Locate the cell with the specified text and output its (x, y) center coordinate. 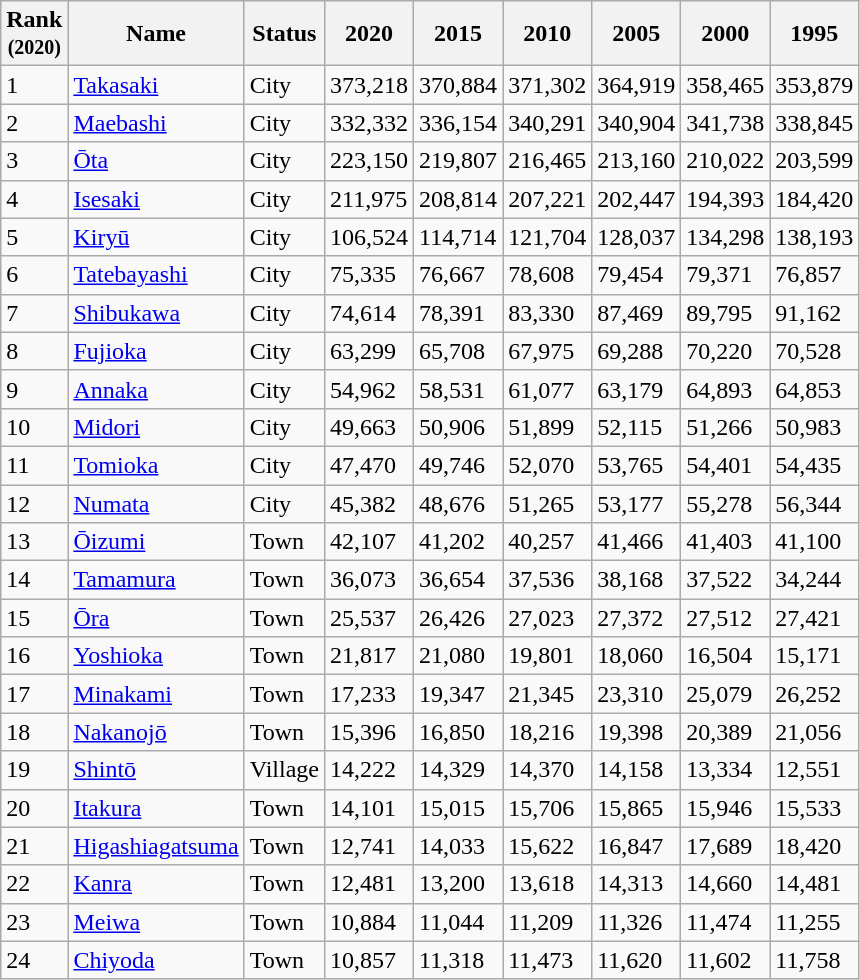
16,850 (458, 732)
51,266 (726, 427)
Kiryū (156, 237)
76,667 (458, 275)
41,403 (726, 542)
14,660 (726, 884)
36,073 (368, 580)
370,884 (458, 85)
11,474 (726, 922)
340,904 (636, 123)
20,389 (726, 732)
16,504 (726, 656)
55,278 (726, 503)
11,044 (458, 922)
15,706 (548, 808)
Nakanojō (156, 732)
10 (34, 427)
16,847 (636, 846)
202,447 (636, 199)
Meiwa (156, 922)
37,536 (548, 580)
49,663 (368, 427)
11,318 (458, 960)
51,265 (548, 503)
219,807 (458, 161)
23 (34, 922)
18,420 (814, 846)
121,704 (548, 237)
65,708 (458, 351)
9 (34, 389)
49,746 (458, 465)
213,160 (636, 161)
78,608 (548, 275)
11,209 (548, 922)
13,200 (458, 884)
Status (284, 34)
21,056 (814, 732)
12,741 (368, 846)
Tomioka (156, 465)
19,398 (636, 732)
11,473 (548, 960)
15,171 (814, 656)
5 (34, 237)
19,801 (548, 656)
26,426 (458, 618)
76,857 (814, 275)
50,983 (814, 427)
3 (34, 161)
14,222 (368, 770)
Ōta (156, 161)
83,330 (548, 313)
Takasaki (156, 85)
1 (34, 85)
21,817 (368, 656)
4 (34, 199)
45,382 (368, 503)
50,906 (458, 427)
17 (34, 694)
15,533 (814, 808)
338,845 (814, 123)
211,975 (368, 199)
23,310 (636, 694)
47,470 (368, 465)
75,335 (368, 275)
56,344 (814, 503)
63,179 (636, 389)
12,481 (368, 884)
19 (34, 770)
61,077 (548, 389)
53,177 (636, 503)
2020 (368, 34)
106,524 (368, 237)
Higashiagatsuma (156, 846)
41,100 (814, 542)
Minakami (156, 694)
1995 (814, 34)
58,531 (458, 389)
13 (34, 542)
14,033 (458, 846)
Name (156, 34)
25,537 (368, 618)
14 (34, 580)
11,326 (636, 922)
207,221 (548, 199)
41,466 (636, 542)
11,620 (636, 960)
15,622 (548, 846)
20 (34, 808)
Numata (156, 503)
40,257 (548, 542)
Ōizumi (156, 542)
Shintō (156, 770)
2015 (458, 34)
Annaka (156, 389)
15,015 (458, 808)
14,158 (636, 770)
21,345 (548, 694)
Itakura (156, 808)
11 (34, 465)
194,393 (726, 199)
91,162 (814, 313)
54,401 (726, 465)
64,893 (726, 389)
13,334 (726, 770)
Kanra (156, 884)
14,101 (368, 808)
11,255 (814, 922)
70,528 (814, 351)
78,391 (458, 313)
54,962 (368, 389)
Maebashi (156, 123)
373,218 (368, 85)
10,857 (368, 960)
26,252 (814, 694)
353,879 (814, 85)
21,080 (458, 656)
Tamamura (156, 580)
69,288 (636, 351)
364,919 (636, 85)
52,070 (548, 465)
34,244 (814, 580)
16 (34, 656)
Isesaki (156, 199)
203,599 (814, 161)
8 (34, 351)
128,037 (636, 237)
27,421 (814, 618)
Shibukawa (156, 313)
14,481 (814, 884)
51,899 (548, 427)
17,233 (368, 694)
Tatebayashi (156, 275)
18 (34, 732)
38,168 (636, 580)
11,758 (814, 960)
25,079 (726, 694)
7 (34, 313)
332,332 (368, 123)
22 (34, 884)
2000 (726, 34)
Fujioka (156, 351)
371,302 (548, 85)
12,551 (814, 770)
27,023 (548, 618)
Village (284, 770)
19,347 (458, 694)
79,371 (726, 275)
184,420 (814, 199)
114,714 (458, 237)
2005 (636, 34)
87,469 (636, 313)
208,814 (458, 199)
138,193 (814, 237)
Chiyoda (156, 960)
134,298 (726, 237)
10,884 (368, 922)
Midori (156, 427)
17,689 (726, 846)
41,202 (458, 542)
2010 (548, 34)
67,975 (548, 351)
36,654 (458, 580)
14,370 (548, 770)
Ōra (156, 618)
42,107 (368, 542)
14,313 (636, 884)
63,299 (368, 351)
52,115 (636, 427)
13,618 (548, 884)
15,396 (368, 732)
341,738 (726, 123)
223,150 (368, 161)
89,795 (726, 313)
74,614 (368, 313)
21 (34, 846)
15,865 (636, 808)
14,329 (458, 770)
53,765 (636, 465)
15,946 (726, 808)
2 (34, 123)
70,220 (726, 351)
27,512 (726, 618)
336,154 (458, 123)
79,454 (636, 275)
64,853 (814, 389)
27,372 (636, 618)
11,602 (726, 960)
6 (34, 275)
24 (34, 960)
48,676 (458, 503)
340,291 (548, 123)
358,465 (726, 85)
37,522 (726, 580)
210,022 (726, 161)
Rank(2020) (34, 34)
15 (34, 618)
18,216 (548, 732)
216,465 (548, 161)
54,435 (814, 465)
Yoshioka (156, 656)
12 (34, 503)
18,060 (636, 656)
